Output the [X, Y] coordinate of the center of the cell containing the given text.  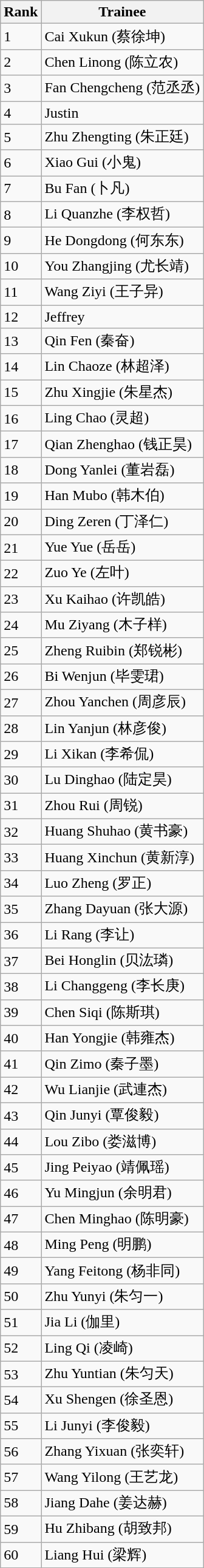
Han Mubo (韩木伯) [123, 496]
Bi Wenjun (毕雯珺) [123, 677]
43 [21, 1115]
30 [21, 780]
13 [21, 341]
Xu Kaihao (许凯皓) [123, 600]
Chen Minghao (陈明豪) [123, 1220]
Rank [21, 12]
20 [21, 522]
Zhu Zhengting (朱正廷) [123, 137]
Huang Xinchun (黄新淳) [123, 858]
Chen Siqi (陈斯琪) [123, 1012]
37 [21, 961]
Zhu Yunyi (朱匀一) [123, 1296]
Wang Ziyi (王子异) [123, 292]
24 [21, 625]
Jiang Dahe (姜达赫) [123, 1504]
Li Quanzhe (李权哲) [123, 215]
Yang Feitong (杨非同) [123, 1271]
21 [21, 547]
Lou Zibo (娄滋博) [123, 1142]
Li Xikan (李希侃) [123, 755]
Luo Zheng (罗正) [123, 884]
Ling Qi (凌崎) [123, 1348]
26 [21, 677]
3 [21, 89]
60 [21, 1555]
53 [21, 1374]
35 [21, 909]
Lin Chaoze (林超泽) [123, 367]
25 [21, 651]
6 [21, 163]
15 [21, 393]
57 [21, 1477]
Trainee [123, 12]
He Dongdong (何东东) [123, 240]
Bu Fan (卜凡) [123, 189]
18 [21, 470]
8 [21, 215]
Qian Zhenghao (钱正昊) [123, 444]
31 [21, 806]
Ding Zeren (丁泽仁) [123, 522]
14 [21, 367]
46 [21, 1193]
Ling Chao (灵超) [123, 419]
Jia Li (伽里) [123, 1323]
Justin [123, 112]
Qin Junyi (覃俊毅) [123, 1115]
Wang Yilong (王艺龙) [123, 1477]
Zhang Dayuan (张大源) [123, 909]
41 [21, 1064]
Zhu Yuntian (朱匀天) [123, 1374]
You Zhangjing (尤长靖) [123, 266]
Qin Fen (秦奋) [123, 341]
59 [21, 1529]
36 [21, 936]
33 [21, 858]
Cai Xukun (蔡徐坤) [123, 36]
Zhou Rui (周锐) [123, 806]
4 [21, 112]
50 [21, 1296]
Wu Lianjie (武連杰) [123, 1090]
39 [21, 1012]
Lu Dinghao (陆定昊) [123, 780]
Qin Zimo (秦子墨) [123, 1064]
29 [21, 755]
28 [21, 728]
32 [21, 831]
Zheng Ruibin (郑锐彬) [123, 651]
17 [21, 444]
12 [21, 316]
2 [21, 62]
58 [21, 1504]
Yue Yue (岳岳) [123, 547]
10 [21, 266]
11 [21, 292]
Zuo Ye (左叶) [123, 574]
Lin Yanjun (林彦俊) [123, 728]
1 [21, 36]
45 [21, 1168]
Bei Honglin (贝汯璘) [123, 961]
Jeffrey [123, 316]
40 [21, 1039]
22 [21, 574]
Xu Shengen (徐圣恩) [123, 1401]
51 [21, 1323]
Li Changgeng (李长庚) [123, 987]
5 [21, 137]
56 [21, 1451]
16 [21, 419]
Chen Linong (陈立农) [123, 62]
Zhou Yanchen (周彦辰) [123, 703]
54 [21, 1401]
Liang Hui (梁辉) [123, 1555]
55 [21, 1426]
38 [21, 987]
7 [21, 189]
Huang Shuhao (黄书豪) [123, 831]
23 [21, 600]
34 [21, 884]
Li Rang (李让) [123, 936]
49 [21, 1271]
19 [21, 496]
Zhu Xingjie (朱星杰) [123, 393]
27 [21, 703]
Xiao Gui (小鬼) [123, 163]
Yu Mingjun (余明君) [123, 1193]
Hu Zhibang (胡致邦) [123, 1529]
47 [21, 1220]
Han Yongjie (韩雍杰) [123, 1039]
Zhang Yixuan (张奕轩) [123, 1451]
Dong Yanlei (董岩磊) [123, 470]
48 [21, 1245]
Ming Peng (明鹏) [123, 1245]
Li Junyi (李俊毅) [123, 1426]
52 [21, 1348]
Jing Peiyao (靖佩瑶) [123, 1168]
44 [21, 1142]
Mu Ziyang (木子样) [123, 625]
9 [21, 240]
Fan Chengcheng (范丞丞) [123, 89]
42 [21, 1090]
